Find where the given text appears and provide that cell's center as [X, Y] coordinate. 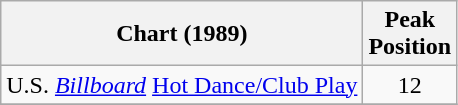
PeakPosition [410, 34]
Chart (1989) [182, 34]
12 [410, 85]
U.S. Billboard Hot Dance/Club Play [182, 85]
